Locate the cell with the specified text and output its (X, Y) center coordinate. 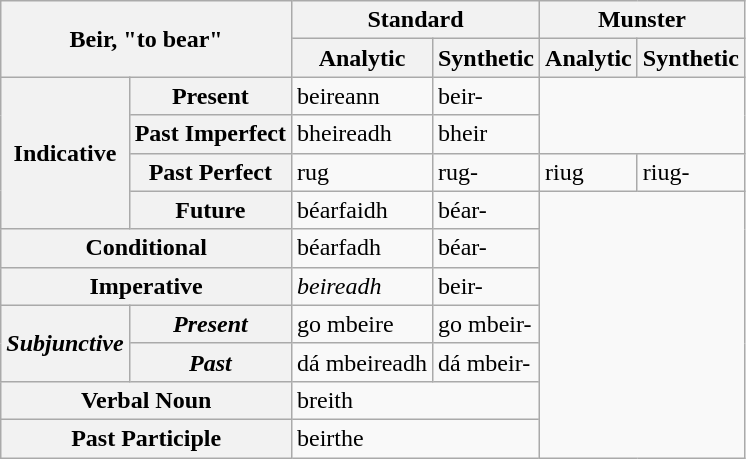
go mbeir- (486, 324)
Conditional (146, 248)
béarfaidh (362, 210)
Past Participle (146, 438)
beirthe (415, 438)
Munster (642, 20)
Past Perfect (210, 172)
beireann (362, 96)
breith (415, 400)
bheireadh (362, 134)
riug (589, 172)
Past (210, 362)
Standard (415, 20)
Indicative (65, 153)
rug (362, 172)
bheir (486, 134)
Imperative (146, 286)
Past Imperfect (210, 134)
Subjunctive (65, 343)
Future (210, 210)
riug- (690, 172)
dá mbeireadh (362, 362)
dá mbeir- (486, 362)
go mbeire (362, 324)
Beir, "to bear" (146, 39)
rug- (486, 172)
béarfadh (362, 248)
beireadh (362, 286)
Verbal Noun (146, 400)
